Output the [x, y] coordinate of the center of the cell containing the given text.  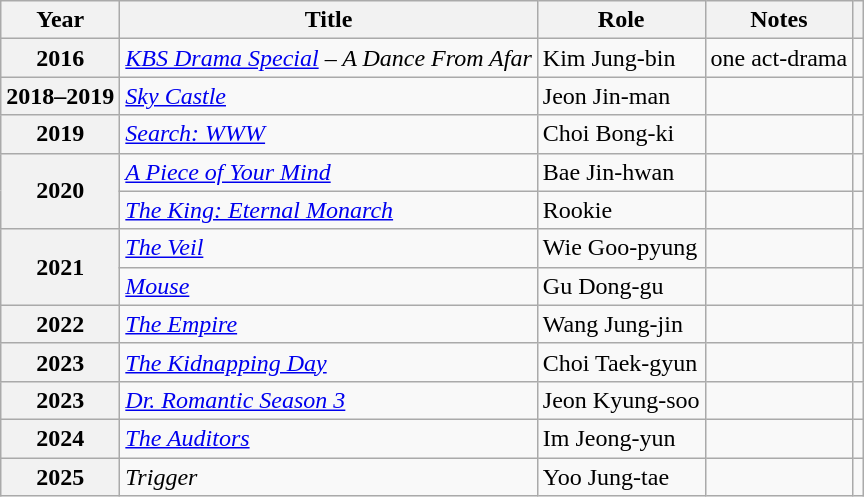
2020 [60, 191]
The Kidnapping Day [328, 362]
Sky Castle [328, 96]
The Auditors [328, 438]
2018–2019 [60, 96]
Gu Dong-gu [621, 286]
Rookie [621, 210]
Bae Jin-hwan [621, 172]
2019 [60, 134]
2022 [60, 324]
Year [60, 20]
KBS Drama Special – A Dance From Afar [328, 58]
Yoo Jung-tae [621, 477]
Wang Jung-jin [621, 324]
2024 [60, 438]
Choi Bong-ki [621, 134]
Dr. Romantic Season 3 [328, 400]
Title [328, 20]
2025 [60, 477]
Choi Taek-gyun [621, 362]
The Veil [328, 248]
Role [621, 20]
Trigger [328, 477]
Mouse [328, 286]
The King: Eternal Monarch [328, 210]
Notes [779, 20]
Wie Goo-pyung [621, 248]
2021 [60, 267]
Im Jeong-yun [621, 438]
2016 [60, 58]
Jeon Kyung-soo [621, 400]
one act-drama [779, 58]
Jeon Jin-man [621, 96]
A Piece of Your Mind [328, 172]
Search: WWW [328, 134]
Kim Jung-bin [621, 58]
The Empire [328, 324]
